Pinpoint the cell where the given text exists, returning its [X, Y] midpoint coordinate. 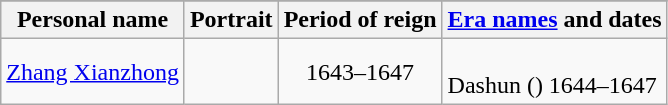
Personal name [93, 20]
1643–1647 [360, 72]
Dashun () 1644–1647 [554, 72]
Period of reign [360, 20]
Era names and dates [554, 20]
Zhang Xianzhong [93, 72]
Portrait [231, 20]
